Return the [x, y] coordinate for the center point of the cell that contains the specified text.  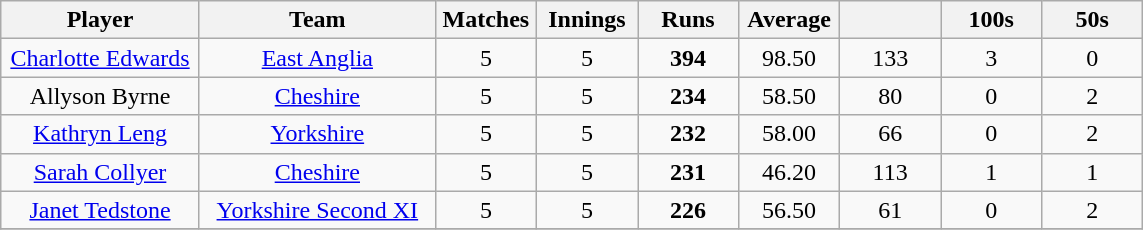
Average [790, 20]
80 [890, 96]
231 [688, 172]
Innings [586, 20]
61 [890, 210]
66 [890, 134]
3 [992, 58]
Yorkshire Second XI [317, 210]
113 [890, 172]
234 [688, 96]
226 [688, 210]
56.50 [790, 210]
133 [890, 58]
Runs [688, 20]
Yorkshire [317, 134]
Charlotte Edwards [100, 58]
100s [992, 20]
46.20 [790, 172]
58.00 [790, 134]
East Anglia [317, 58]
394 [688, 58]
Janet Tedstone [100, 210]
Allyson Byrne [100, 96]
98.50 [790, 58]
Sarah Collyer [100, 172]
50s [1092, 20]
Matches [486, 20]
Team [317, 20]
232 [688, 134]
58.50 [790, 96]
Player [100, 20]
Kathryn Leng [100, 134]
